Determine the (x, y) coordinate at the center of the cell enclosing the given text.  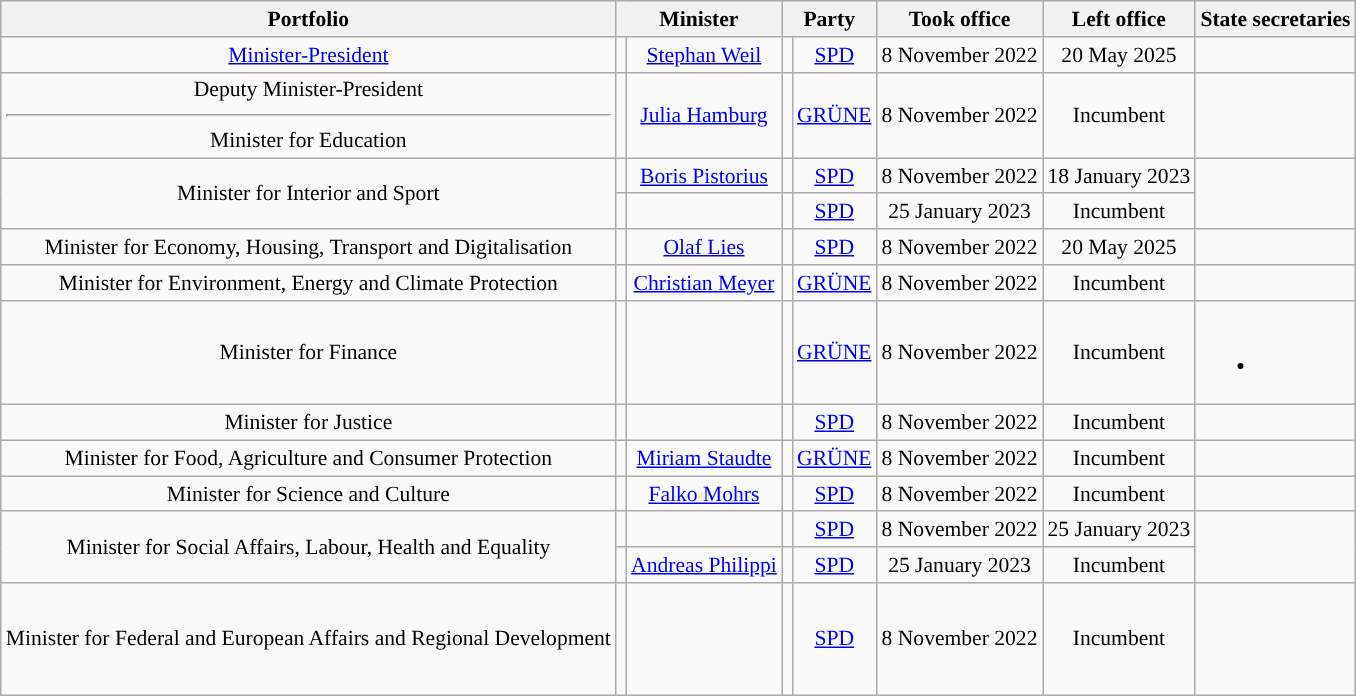
Portfolio (308, 19)
Minister for Interior and Sport (308, 194)
Miriam Staudte (704, 458)
Took office (959, 19)
Minister for Science and Culture (308, 494)
Minister for Economy, Housing, Transport and Digitalisation (308, 247)
Minister (699, 19)
Falko Mohrs (704, 494)
Minister for Social Affairs, Labour, Health and Equality (308, 548)
Stephan Weil (704, 55)
Party (830, 19)
Minister for Finance (308, 353)
Andreas Philippi (704, 565)
Minister-President (308, 55)
Julia Hamburg (704, 115)
Minister for Food, Agriculture and Consumer Protection (308, 458)
Olaf Lies (704, 247)
Left office (1118, 19)
Deputy Minister-PresidentMinister for Education (308, 115)
Boris Pistorius (704, 176)
Minister for Federal and European Affairs and Regional Development (308, 639)
Christian Meyer (704, 283)
Minister for Environment, Energy and Climate Protection (308, 283)
State secretaries (1275, 19)
18 January 2023 (1118, 176)
Minister for Justice (308, 423)
